For the text-containing cell, return its midpoint in (x, y) coordinate format. 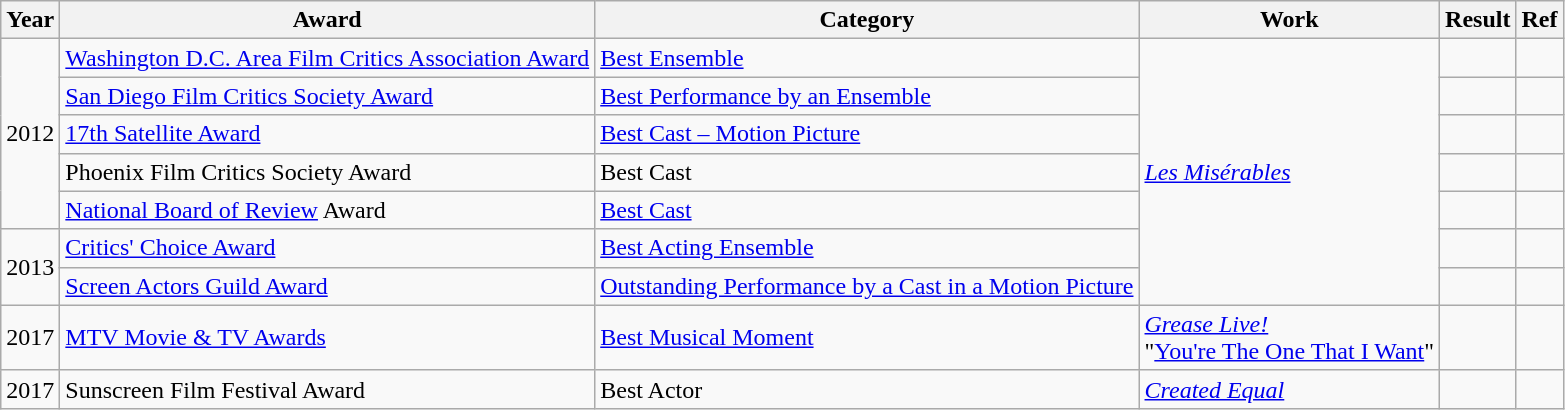
Washington D.C. Area Film Critics Association Award (328, 58)
Created Equal (1290, 389)
Best Cast – Motion Picture (867, 134)
2012 (30, 134)
Work (1290, 20)
Best Performance by an Ensemble (867, 96)
17th Satellite Award (328, 134)
Ref (1540, 20)
2013 (30, 267)
San Diego Film Critics Society Award (328, 96)
Result (1478, 20)
Sunscreen Film Festival Award (328, 389)
Best Actor (867, 389)
Critics' Choice Award (328, 248)
Year (30, 20)
Phoenix Film Critics Society Award (328, 172)
Award (328, 20)
Screen Actors Guild Award (328, 286)
Best Ensemble (867, 58)
Les Misérables (1290, 172)
MTV Movie & TV Awards (328, 338)
Best Musical Moment (867, 338)
Category (867, 20)
Grease Live!"You're The One That I Want" (1290, 338)
Outstanding Performance by a Cast in a Motion Picture (867, 286)
Best Acting Ensemble (867, 248)
National Board of Review Award (328, 210)
